Determine the (X, Y) coordinate at the center of the cell enclosing the given text.  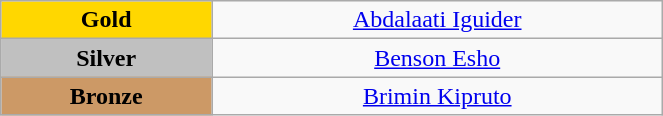
Bronze (106, 96)
Gold (106, 20)
Benson Esho (438, 58)
Silver (106, 58)
Abdalaati Iguider (438, 20)
Brimin Kipruto (438, 96)
